Output the (X, Y) coordinate of the center of the cell containing the given text.  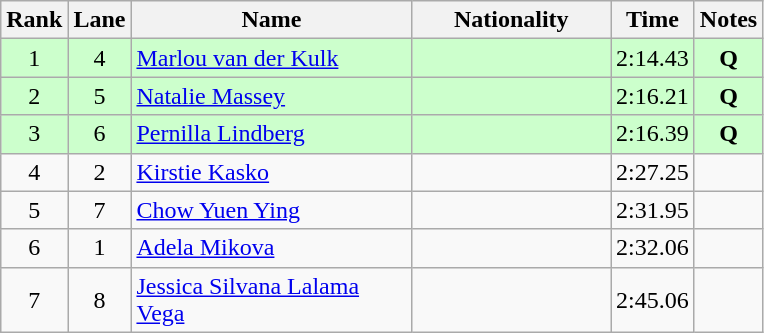
Pernilla Lindberg (272, 134)
Jessica Silvana Lalama Vega (272, 300)
2:14.43 (653, 58)
2:16.21 (653, 96)
Nationality (512, 20)
Kirstie Kasko (272, 172)
Adela Mikova (272, 248)
Time (653, 20)
Name (272, 20)
2:32.06 (653, 248)
8 (100, 300)
2:16.39 (653, 134)
3 (34, 134)
2:31.95 (653, 210)
Notes (728, 20)
Natalie Massey (272, 96)
2:27.25 (653, 172)
Lane (100, 20)
2:45.06 (653, 300)
Chow Yuen Ying (272, 210)
Rank (34, 20)
Marlou van der Kulk (272, 58)
